Return [x, y] of the center of cell containing provided text 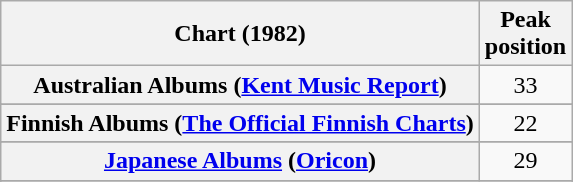
29 [525, 161]
Peakposition [525, 34]
Japanese Albums (Oricon) [240, 161]
33 [525, 85]
Finnish Albums (The Official Finnish Charts) [240, 123]
Chart (1982) [240, 34]
Australian Albums (Kent Music Report) [240, 85]
22 [525, 123]
